Locate the cell with the specified text and output its (X, Y) center coordinate. 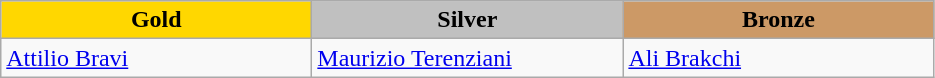
Gold (156, 20)
Silver (468, 20)
Maurizio Terenziani (468, 58)
Bronze (778, 20)
Attilio Bravi (156, 58)
Ali Brakchi (778, 58)
